Determine the (X, Y) coordinate at the center of the cell enclosing the given text.  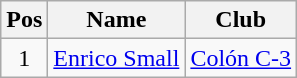
1 (24, 58)
Name (116, 20)
Colón C-3 (241, 58)
Enrico Small (116, 58)
Pos (24, 20)
Club (241, 20)
